Provide the (X, Y) coordinate of the cell's center where the given text is located.  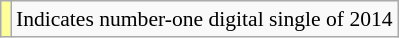
Indicates number-one digital single of 2014 (204, 19)
